Search for the cell housing the specified text and yield its [X, Y] center coordinate. 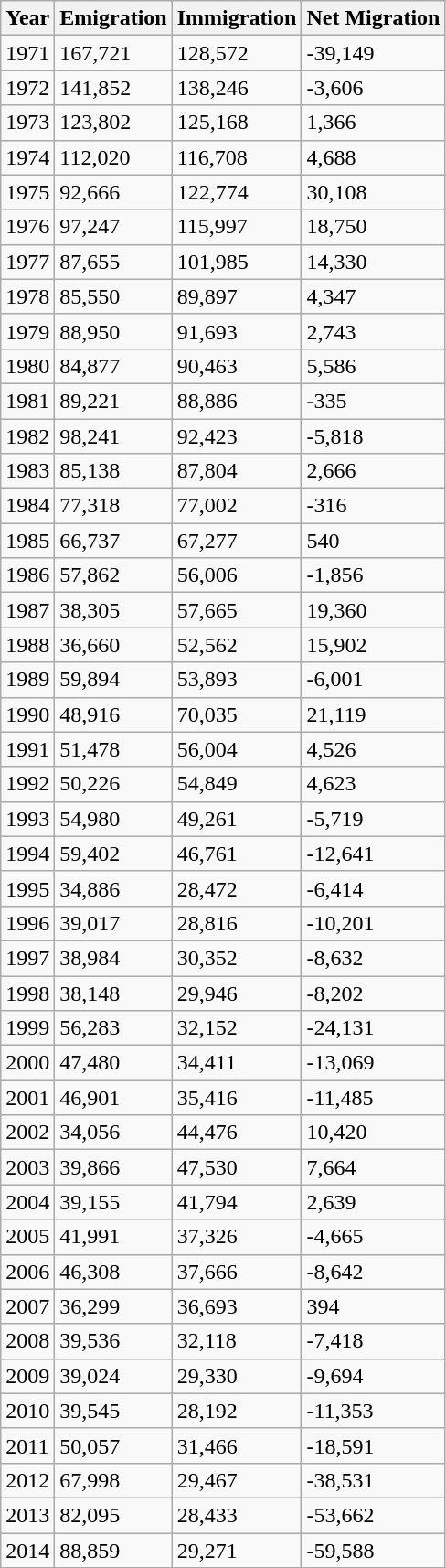
1974 [27, 157]
-6,001 [373, 680]
-6,414 [373, 888]
1980 [27, 366]
29,467 [237, 1480]
167,721 [113, 53]
1984 [27, 506]
35,416 [237, 1098]
-24,131 [373, 1028]
30,352 [237, 958]
53,893 [237, 680]
-11,353 [373, 1411]
2000 [27, 1063]
1993 [27, 819]
Emigration [113, 18]
2003 [27, 1167]
-5,818 [373, 436]
5,586 [373, 366]
28,816 [237, 923]
38,984 [113, 958]
1999 [27, 1028]
41,991 [113, 1237]
-13,069 [373, 1063]
-8,642 [373, 1272]
87,804 [237, 471]
-7,418 [373, 1341]
1976 [27, 227]
394 [373, 1306]
2,743 [373, 331]
46,901 [113, 1098]
32,118 [237, 1341]
31,466 [237, 1445]
1972 [27, 88]
10,420 [373, 1133]
89,897 [237, 296]
1986 [27, 575]
1998 [27, 993]
49,261 [237, 819]
90,463 [237, 366]
4,526 [373, 749]
122,774 [237, 192]
54,980 [113, 819]
1971 [27, 53]
4,347 [373, 296]
36,299 [113, 1306]
28,433 [237, 1515]
1,366 [373, 123]
87,655 [113, 262]
540 [373, 541]
2,639 [373, 1202]
29,330 [237, 1376]
1987 [27, 610]
41,794 [237, 1202]
2009 [27, 1376]
2001 [27, 1098]
77,002 [237, 506]
39,536 [113, 1341]
2002 [27, 1133]
48,916 [113, 714]
1990 [27, 714]
88,859 [113, 1551]
-11,485 [373, 1098]
1975 [27, 192]
34,411 [237, 1063]
39,024 [113, 1376]
82,095 [113, 1515]
-10,201 [373, 923]
46,761 [237, 854]
-5,719 [373, 819]
36,693 [237, 1306]
-38,531 [373, 1480]
1995 [27, 888]
66,737 [113, 541]
59,402 [113, 854]
56,283 [113, 1028]
34,056 [113, 1133]
39,545 [113, 1411]
1985 [27, 541]
Net Migration [373, 18]
34,886 [113, 888]
98,241 [113, 436]
47,480 [113, 1063]
-59,588 [373, 1551]
4,623 [373, 784]
46,308 [113, 1272]
39,155 [113, 1202]
67,998 [113, 1480]
-4,665 [373, 1237]
85,550 [113, 296]
39,866 [113, 1167]
-335 [373, 401]
-3,606 [373, 88]
4,688 [373, 157]
128,572 [237, 53]
28,472 [237, 888]
1994 [27, 854]
-316 [373, 506]
-12,641 [373, 854]
50,057 [113, 1445]
36,660 [113, 645]
47,530 [237, 1167]
57,665 [237, 610]
Immigration [237, 18]
50,226 [113, 784]
2004 [27, 1202]
141,852 [113, 88]
70,035 [237, 714]
56,006 [237, 575]
-18,591 [373, 1445]
1978 [27, 296]
19,360 [373, 610]
37,666 [237, 1272]
91,693 [237, 331]
1982 [27, 436]
2008 [27, 1341]
67,277 [237, 541]
138,246 [237, 88]
-1,856 [373, 575]
1973 [27, 123]
88,886 [237, 401]
112,020 [113, 157]
-8,202 [373, 993]
56,004 [237, 749]
97,247 [113, 227]
1997 [27, 958]
38,305 [113, 610]
15,902 [373, 645]
51,478 [113, 749]
54,849 [237, 784]
2010 [27, 1411]
2,666 [373, 471]
2012 [27, 1480]
1981 [27, 401]
-9,694 [373, 1376]
101,985 [237, 262]
57,862 [113, 575]
1983 [27, 471]
38,148 [113, 993]
29,946 [237, 993]
92,666 [113, 192]
7,664 [373, 1167]
1989 [27, 680]
37,326 [237, 1237]
1979 [27, 331]
2006 [27, 1272]
116,708 [237, 157]
84,877 [113, 366]
29,271 [237, 1551]
1996 [27, 923]
1977 [27, 262]
-8,632 [373, 958]
2005 [27, 1237]
52,562 [237, 645]
123,802 [113, 123]
28,192 [237, 1411]
1988 [27, 645]
2007 [27, 1306]
59,894 [113, 680]
88,950 [113, 331]
-53,662 [373, 1515]
39,017 [113, 923]
2011 [27, 1445]
44,476 [237, 1133]
18,750 [373, 227]
30,108 [373, 192]
1991 [27, 749]
Year [27, 18]
85,138 [113, 471]
2014 [27, 1551]
115,997 [237, 227]
14,330 [373, 262]
32,152 [237, 1028]
77,318 [113, 506]
-39,149 [373, 53]
1992 [27, 784]
125,168 [237, 123]
21,119 [373, 714]
92,423 [237, 436]
89,221 [113, 401]
2013 [27, 1515]
